Return the (X, Y) coordinate for the center point of the cell that contains the specified text.  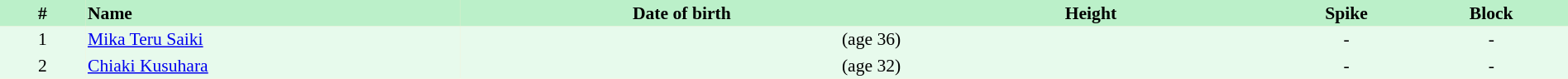
Date of birth (681, 13)
Chiaki Kusuhara (273, 66)
Spike (1346, 13)
Height (1090, 13)
Block (1491, 13)
# (43, 13)
2 (43, 66)
Mika Teru Saiki (273, 40)
1 (43, 40)
Name (273, 13)
(age 36) (681, 40)
(age 32) (681, 66)
